Find where the given text appears and provide that cell's center as [x, y] coordinate. 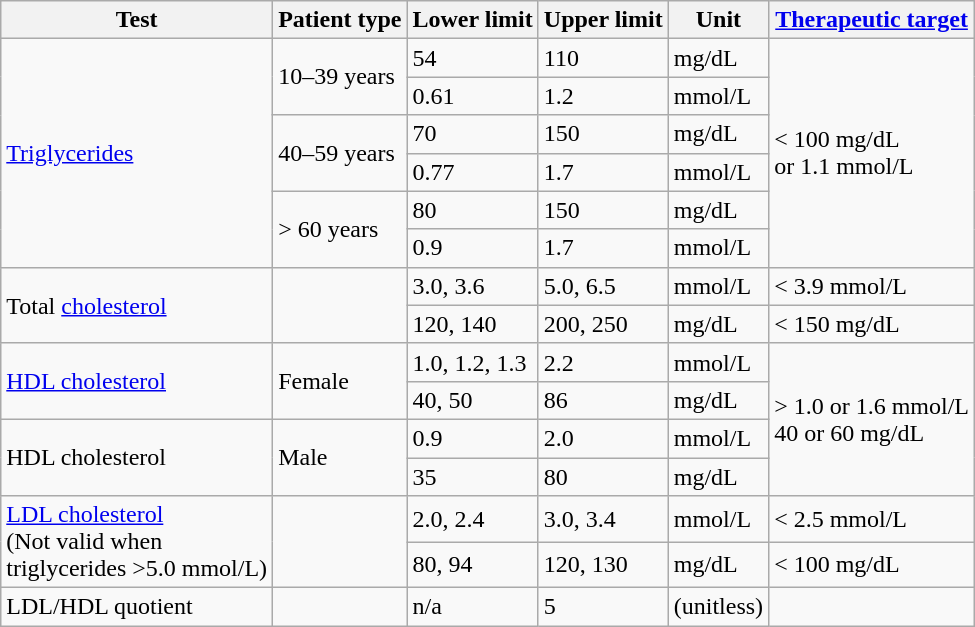
< 100 mg/dL [872, 565]
1.2 [603, 96]
> 1.0 or 1.6 mmol/L 40 or 60 mg/dL [872, 419]
< 100 mg/dL or 1.1 mmol/L [872, 153]
80, 94 [472, 565]
Total cholesterol [137, 305]
2.0 [603, 438]
5.0, 6.5 [603, 286]
70 [472, 134]
Triglycerides [137, 153]
5 [603, 607]
Lower limit [472, 20]
54 [472, 58]
Test [137, 20]
LDL/HDL quotient [137, 607]
0.61 [472, 96]
< 2.5 mmol/L [872, 519]
86 [603, 400]
Male [340, 457]
40–59 years [340, 153]
n/a [472, 607]
35 [472, 477]
0.77 [472, 172]
3.0, 3.4 [603, 519]
2.0, 2.4 [472, 519]
40, 50 [472, 400]
LDL cholesterol (Not valid when triglycerides >5.0 mmol/L) [137, 542]
Female [340, 381]
Unit [718, 20]
(unitless) [718, 607]
200, 250 [603, 324]
120, 140 [472, 324]
> 60 years [340, 229]
< 3.9 mmol/L [872, 286]
110 [603, 58]
Patient type [340, 20]
1.0, 1.2, 1.3 [472, 362]
120, 130 [603, 565]
Therapeutic target [872, 20]
10–39 years [340, 77]
Upper limit [603, 20]
2.2 [603, 362]
< 150 mg/dL [872, 324]
3.0, 3.6 [472, 286]
